Pinpoint the cell where the given text exists, returning its (X, Y) midpoint coordinate. 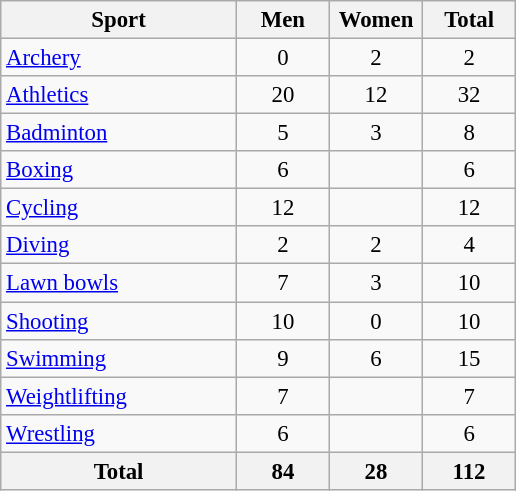
Boxing (119, 170)
Men (282, 20)
Badminton (119, 133)
Archery (119, 58)
112 (470, 471)
Cycling (119, 208)
84 (282, 471)
Women (376, 20)
4 (470, 245)
9 (282, 358)
Lawn bowls (119, 283)
Diving (119, 245)
Swimming (119, 358)
28 (376, 471)
Shooting (119, 321)
Sport (119, 20)
8 (470, 133)
Weightlifting (119, 396)
5 (282, 133)
Athletics (119, 95)
32 (470, 95)
15 (470, 358)
20 (282, 95)
Wrestling (119, 433)
